Provide the (x, y) coordinate of the cell's center where the given text is located.  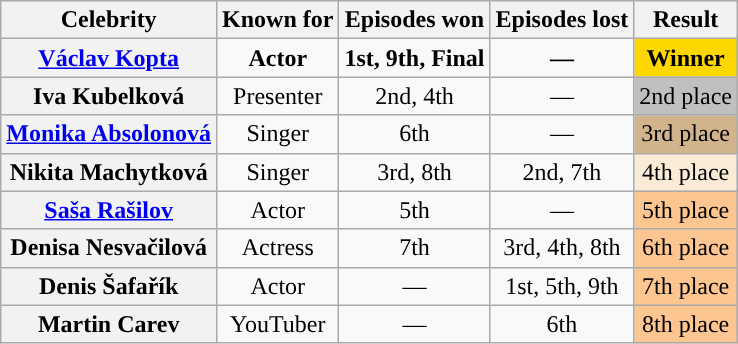
5th place (686, 210)
6th place (686, 248)
1st, 9th, Final (414, 58)
2nd place (686, 96)
4th place (686, 172)
Denisa Nesvačilová (109, 248)
Nikita Machytková (109, 172)
2nd, 4th (414, 96)
7th place (686, 286)
Martin Carev (109, 324)
1st, 5th, 9th (562, 286)
Monika Absolonová (109, 134)
Iva Kubelková (109, 96)
3rd, 8th (414, 172)
2nd, 7th (562, 172)
Celebrity (109, 20)
Actress (278, 248)
Known for (278, 20)
Presenter (278, 96)
8th place (686, 324)
3rd place (686, 134)
Saša Rašilov (109, 210)
Result (686, 20)
Winner (686, 58)
YouTuber (278, 324)
5th (414, 210)
Episodes won (414, 20)
3rd, 4th, 8th (562, 248)
Václav Kopta (109, 58)
Episodes lost (562, 20)
7th (414, 248)
Denis Šafařík (109, 286)
